Search for the cell housing the specified text and yield its (x, y) center coordinate. 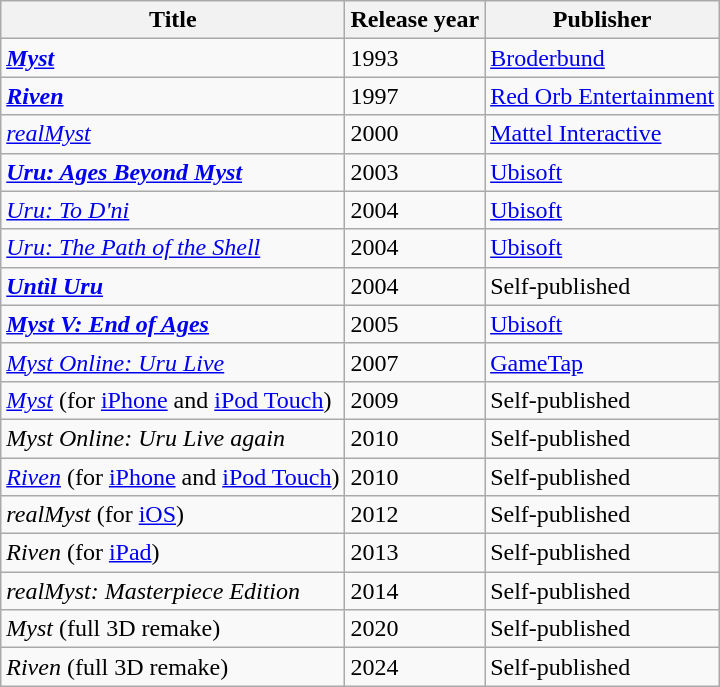
Myst (for iPhone and iPod Touch) (173, 400)
2009 (415, 400)
realMyst: Masterpiece Edition (173, 591)
Myst (173, 58)
Release year (415, 20)
Publisher (602, 20)
Myst Online: Uru Live again (173, 438)
2007 (415, 362)
GameTap (602, 362)
Riven (for iPad) (173, 553)
Mattel Interactive (602, 134)
1993 (415, 58)
2000 (415, 134)
Uru: The Path of the Shell (173, 248)
2020 (415, 629)
Uru: Ages Beyond Myst (173, 172)
2013 (415, 553)
Uru: To D'ni (173, 210)
2014 (415, 591)
Myst V: End of Ages (173, 324)
Riven (full 3D remake) (173, 667)
2012 (415, 515)
Red Orb Entertainment (602, 96)
Untìl Uru (173, 286)
Riven (for iPhone and iPod Touch) (173, 477)
2003 (415, 172)
Broderbund (602, 58)
Myst Online: Uru Live (173, 362)
1997 (415, 96)
2005 (415, 324)
realMyst (173, 134)
2024 (415, 667)
Myst (full 3D remake) (173, 629)
Title (173, 20)
realMyst (for iOS) (173, 515)
Riven (173, 96)
